Output the [X, Y] coordinate of the center of the cell containing the given text.  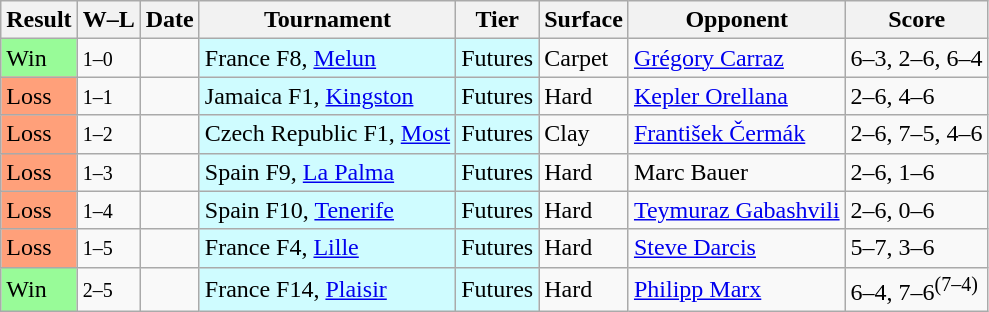
5–7, 3–6 [916, 248]
Grégory Carraz [736, 58]
Czech Republic F1, Most [327, 134]
France F4, Lille [327, 248]
Result [39, 20]
1–4 [108, 210]
Carpet [584, 58]
Teymuraz Gabashvili [736, 210]
6–3, 2–6, 6–4 [916, 58]
Opponent [736, 20]
W–L [108, 20]
6–4, 7–6(7–4) [916, 290]
Score [916, 20]
2–6, 7–5, 4–6 [916, 134]
1–3 [108, 172]
František Čermák [736, 134]
Tournament [327, 20]
2–6, 0–6 [916, 210]
Steve Darcis [736, 248]
France F8, Melun [327, 58]
Date [170, 20]
Tier [498, 20]
Surface [584, 20]
1–1 [108, 96]
1–0 [108, 58]
Philipp Marx [736, 290]
Marc Bauer [736, 172]
2–5 [108, 290]
Jamaica F1, Kingston [327, 96]
Spain F9, La Palma [327, 172]
Spain F10, Tenerife [327, 210]
Clay [584, 134]
2–6, 4–6 [916, 96]
Kepler Orellana [736, 96]
1–5 [108, 248]
France F14, Plaisir [327, 290]
1–2 [108, 134]
2–6, 1–6 [916, 172]
